Pinpoint the cell where the given text exists, returning its [x, y] midpoint coordinate. 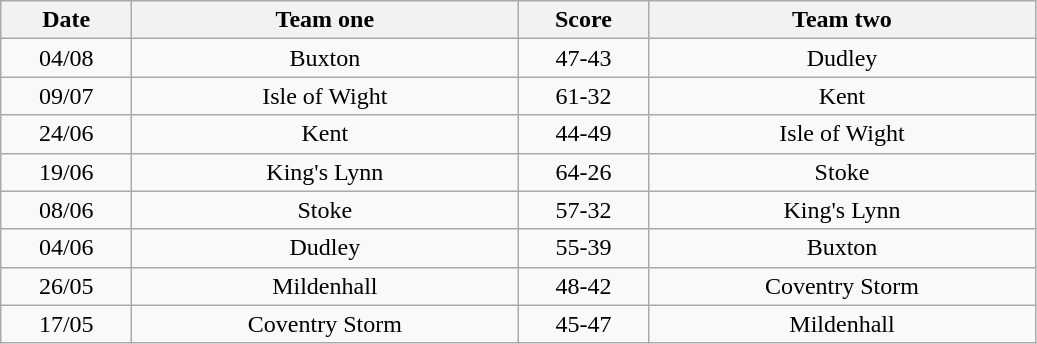
64-26 [584, 172]
Score [584, 20]
47-43 [584, 58]
04/06 [66, 248]
09/07 [66, 96]
61-32 [584, 96]
19/06 [66, 172]
26/05 [66, 286]
57-32 [584, 210]
44-49 [584, 134]
08/06 [66, 210]
Team two [842, 20]
55-39 [584, 248]
17/05 [66, 324]
24/06 [66, 134]
Date [66, 20]
Team one [325, 20]
45-47 [584, 324]
48-42 [584, 286]
04/08 [66, 58]
